For the text-containing cell, return its midpoint in [X, Y] coordinate format. 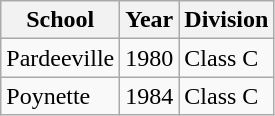
Division [226, 20]
1984 [150, 96]
School [60, 20]
Pardeeville [60, 58]
Poynette [60, 96]
1980 [150, 58]
Year [150, 20]
